Return the [X, Y] coordinate for the center point of the cell that contains the specified text.  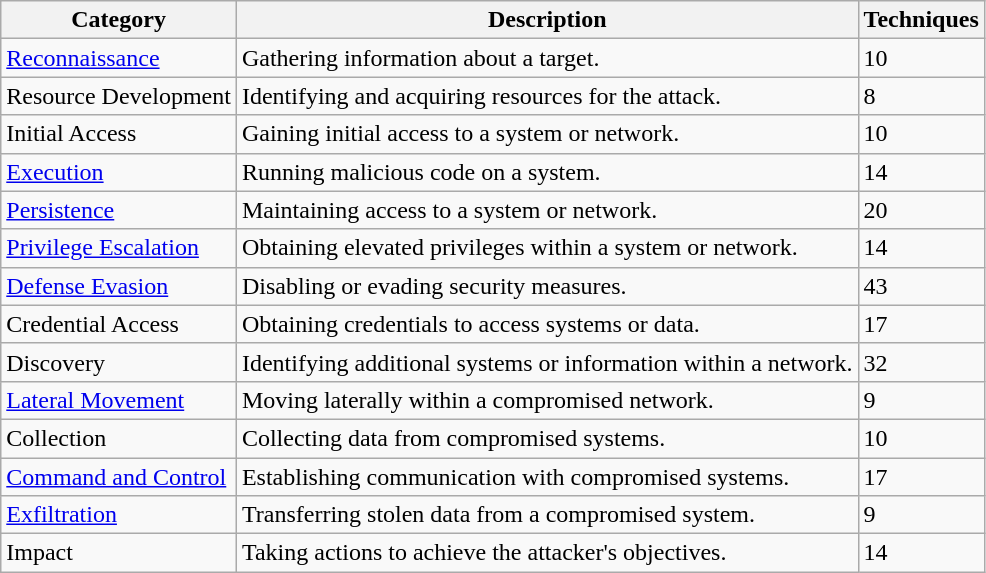
Collecting data from compromised systems. [547, 438]
Defense Evasion [119, 286]
Maintaining access to a system or network. [547, 210]
Gaining initial access to a system or network. [547, 134]
Lateral Movement [119, 400]
Discovery [119, 362]
Techniques [921, 20]
Privilege Escalation [119, 248]
Identifying and acquiring resources for the attack. [547, 96]
Credential Access [119, 324]
Collection [119, 438]
Identifying additional systems or information within a network. [547, 362]
Exfiltration [119, 515]
Taking actions to achieve the attacker's objectives. [547, 553]
Obtaining elevated privileges within a system or network. [547, 248]
Running malicious code on a system. [547, 172]
43 [921, 286]
Reconnaissance [119, 58]
Resource Development [119, 96]
Disabling or evading security measures. [547, 286]
8 [921, 96]
Moving laterally within a compromised network. [547, 400]
32 [921, 362]
Persistence [119, 210]
Initial Access [119, 134]
Execution [119, 172]
20 [921, 210]
Description [547, 20]
Transferring stolen data from a compromised system. [547, 515]
Impact [119, 553]
Establishing communication with compromised systems. [547, 477]
Obtaining credentials to access systems or data. [547, 324]
Gathering information about a target. [547, 58]
Command and Control [119, 477]
Category [119, 20]
